Return (x, y) of the center of cell containing provided text 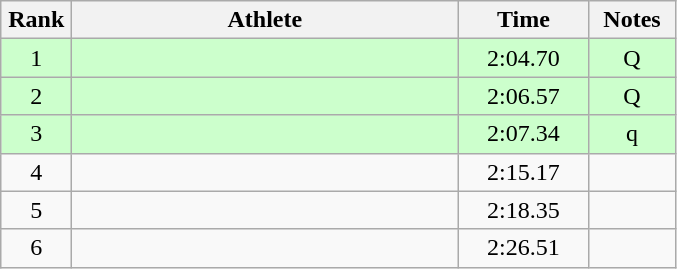
2:26.51 (524, 248)
6 (36, 248)
2:15.17 (524, 172)
2:18.35 (524, 210)
Notes (632, 20)
3 (36, 134)
1 (36, 58)
Athlete (265, 20)
Time (524, 20)
4 (36, 172)
Rank (36, 20)
2:06.57 (524, 96)
2:07.34 (524, 134)
5 (36, 210)
2:04.70 (524, 58)
2 (36, 96)
q (632, 134)
